Detect which cell encompasses the target text, then output its (x, y) center coordinate. 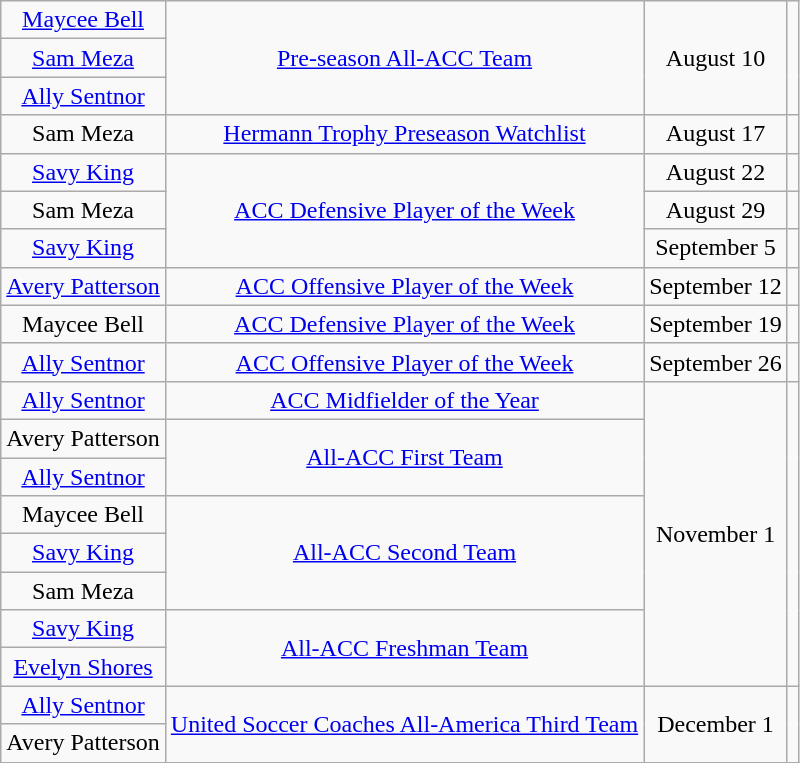
Pre-season All-ACC Team (404, 58)
November 1 (716, 533)
August 29 (716, 210)
All-ACC First Team (404, 457)
August 10 (716, 58)
August 22 (716, 172)
September 12 (716, 286)
All-ACC Second Team (404, 553)
ACC Midfielder of the Year (404, 400)
September 19 (716, 324)
Evelyn Shores (84, 667)
August 17 (716, 134)
United Soccer Coaches All-America Third Team (404, 724)
December 1 (716, 724)
Hermann Trophy Preseason Watchlist (404, 134)
All-ACC Freshman Team (404, 648)
September 26 (716, 362)
September 5 (716, 248)
